For the text-containing cell, return its midpoint in [x, y] coordinate format. 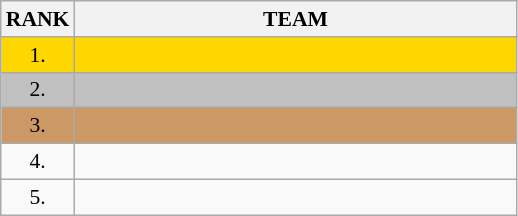
2. [38, 90]
RANK [38, 19]
TEAM [295, 19]
5. [38, 197]
3. [38, 126]
1. [38, 55]
4. [38, 162]
